Detect which cell encompasses the target text, then output its (X, Y) center coordinate. 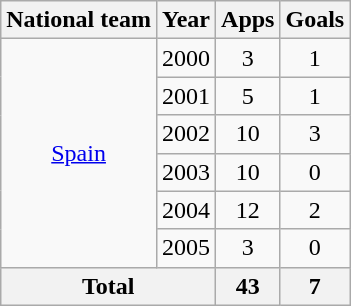
2 (315, 210)
Year (186, 20)
Apps (248, 20)
43 (248, 286)
Total (108, 286)
2002 (186, 134)
2000 (186, 58)
7 (315, 286)
National team (79, 20)
2005 (186, 248)
5 (248, 96)
12 (248, 210)
2003 (186, 172)
2001 (186, 96)
Spain (79, 153)
Goals (315, 20)
2004 (186, 210)
